Provide the (X, Y) coordinate of the cell's center where the given text is located.  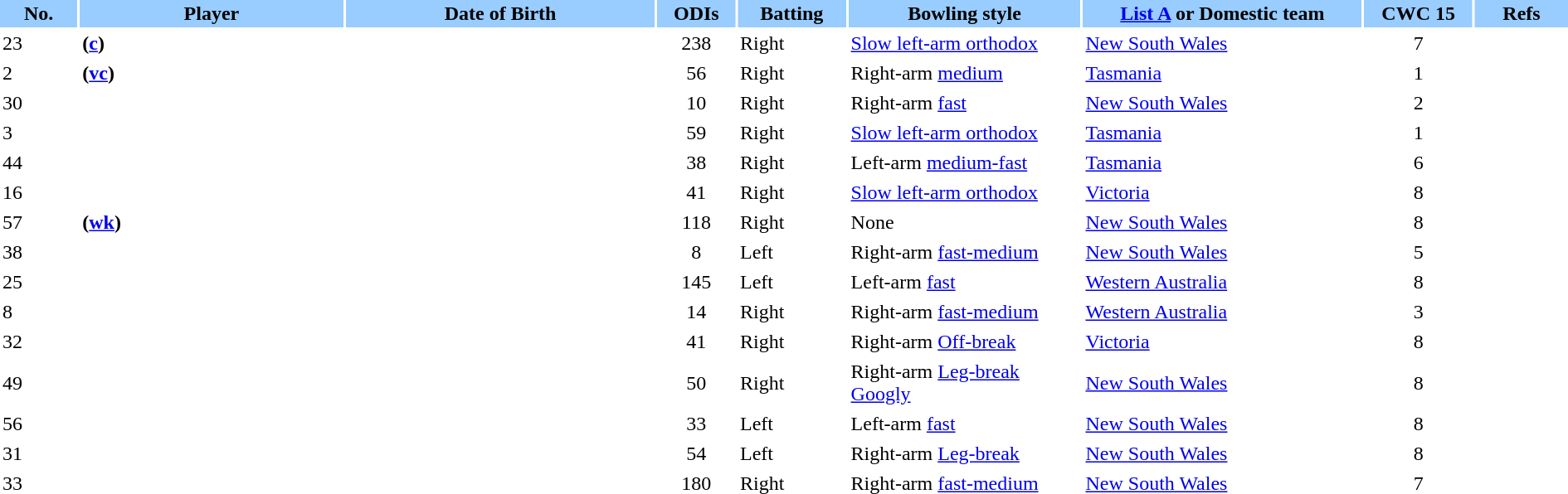
Batting (791, 13)
145 (697, 282)
31 (38, 454)
7 (1419, 43)
50 (697, 383)
Right-arm Off-break (965, 341)
Right-arm medium (965, 73)
Bowling style (965, 13)
57 (38, 222)
No. (38, 13)
Left-arm medium-fast (965, 162)
None (965, 222)
CWC 15 (1419, 13)
30 (38, 103)
List A or Domestic team (1222, 13)
23 (38, 43)
59 (697, 133)
Date of Birth (499, 13)
ODIs (697, 13)
32 (38, 341)
(wk) (211, 222)
Refs (1522, 13)
Right-arm Leg-break Googly (965, 383)
(c) (211, 43)
118 (697, 222)
16 (38, 192)
44 (38, 162)
Player (211, 13)
238 (697, 43)
6 (1419, 162)
Right-arm Leg-break (965, 454)
49 (38, 383)
14 (697, 312)
10 (697, 103)
33 (697, 424)
(vc) (211, 73)
5 (1419, 252)
54 (697, 454)
25 (38, 282)
Right-arm fast (965, 103)
